Provide the [x, y] coordinate of the cell's center where the given text is located.  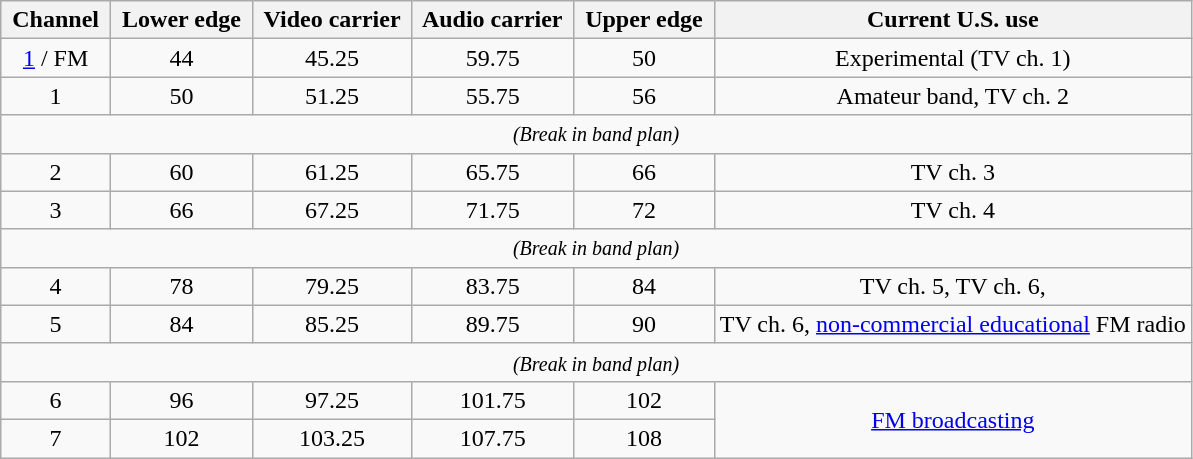
60 [182, 172]
101.75 [493, 400]
45.25 [332, 58]
103.25 [332, 438]
67.25 [332, 210]
Audio carrier [493, 20]
79.25 [332, 286]
7 [56, 438]
Channel [56, 20]
3 [56, 210]
107.75 [493, 438]
72 [644, 210]
FM broadcasting [952, 419]
Amateur band, TV ch. 2 [952, 96]
6 [56, 400]
96 [182, 400]
51.25 [332, 96]
89.75 [493, 324]
TV ch. 5, TV ch. 6, [952, 286]
56 [644, 96]
1 / FM [56, 58]
TV ch. 3 [952, 172]
90 [644, 324]
44 [182, 58]
71.75 [493, 210]
TV ch. 6, non-commercial educational FM radio [952, 324]
4 [56, 286]
Lower edge [182, 20]
61.25 [332, 172]
55.75 [493, 96]
65.75 [493, 172]
2 [56, 172]
Upper edge [644, 20]
1 [56, 96]
Video carrier [332, 20]
97.25 [332, 400]
Current U.S. use [952, 20]
85.25 [332, 324]
Experimental (TV ch. 1) [952, 58]
TV ch. 4 [952, 210]
5 [56, 324]
83.75 [493, 286]
78 [182, 286]
108 [644, 438]
59.75 [493, 58]
